Capture the cell that displays the provided text and extract its (X, Y) central coordinate. 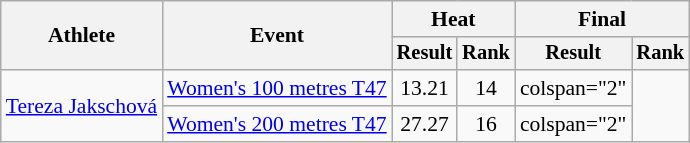
14 (486, 88)
27.27 (425, 124)
Women's 100 metres T47 (277, 88)
16 (486, 124)
13.21 (425, 88)
Final (602, 19)
Women's 200 metres T47 (277, 124)
Tereza Jakschová (82, 106)
Heat (454, 19)
Athlete (82, 36)
Event (277, 36)
